Determine the (x, y) coordinate at the center of the cell enclosing the given text.  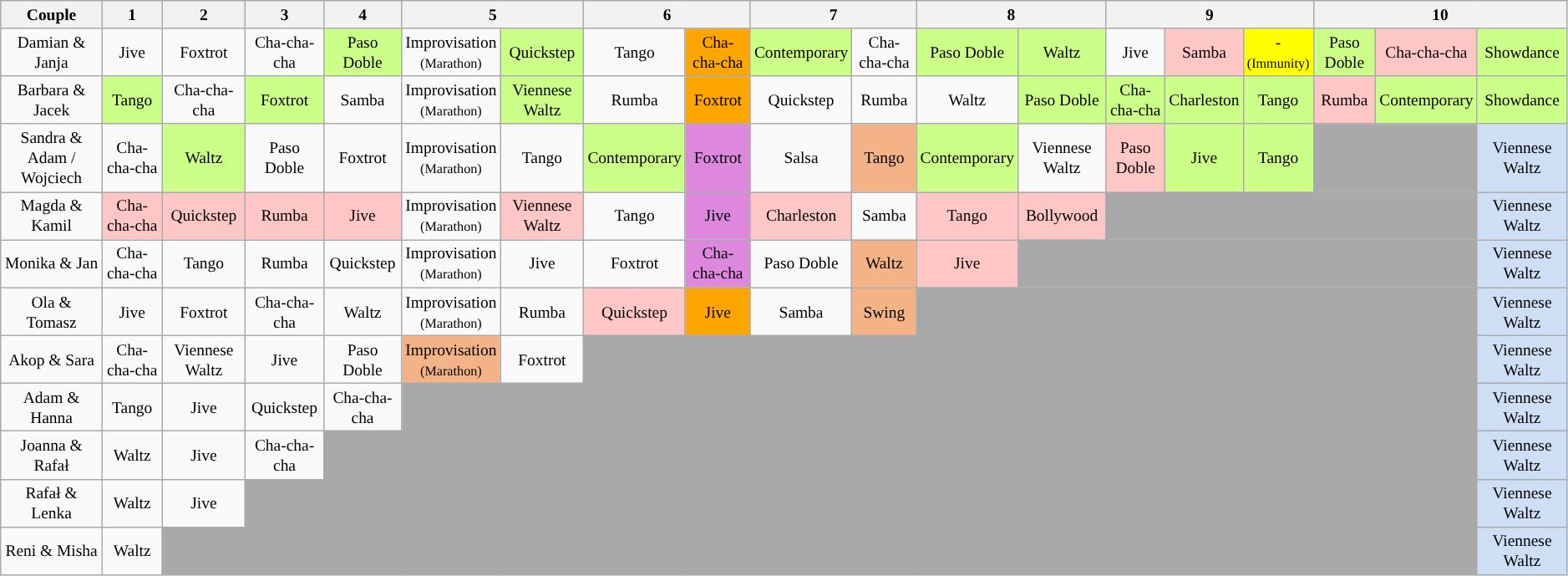
5 (493, 15)
Barbara & Jacek (52, 100)
Salsa (800, 157)
Rafał & Lenka (52, 503)
Adam & Hanna (52, 408)
Magda & Kamil (52, 216)
8 (1011, 15)
9 (1210, 15)
-(Immunity) (1278, 52)
6 (667, 15)
Sandra & Adam / Wojciech (52, 157)
Couple (52, 15)
3 (284, 15)
Monika & Jan (52, 264)
Ola & Tomasz (52, 311)
4 (363, 15)
Bollywood (1061, 216)
Akop & Sara (52, 359)
Reni & Misha (52, 550)
2 (204, 15)
10 (1440, 15)
1 (132, 15)
Swing (884, 311)
7 (834, 15)
Damian & Janja (52, 52)
Joanna & Rafał (52, 455)
